Extract the (X, Y) coordinate from the center of the cell holding the provided text.  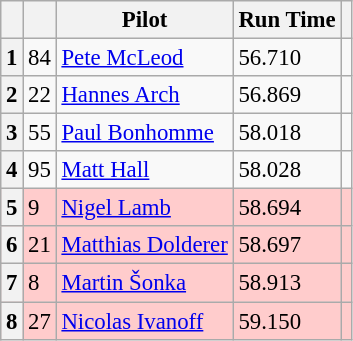
58.018 (287, 133)
Paul Bonhomme (144, 133)
21 (40, 245)
4 (12, 170)
58.697 (287, 245)
58.694 (287, 208)
7 (12, 283)
5 (12, 208)
22 (40, 95)
Matthias Dolderer (144, 245)
27 (40, 321)
56.869 (287, 95)
6 (12, 245)
55 (40, 133)
Pete McLeod (144, 58)
Nigel Lamb (144, 208)
59.150 (287, 321)
58.028 (287, 170)
95 (40, 170)
84 (40, 58)
56.710 (287, 58)
Matt Hall (144, 170)
Pilot (144, 20)
Nicolas Ivanoff (144, 321)
9 (40, 208)
3 (12, 133)
2 (12, 95)
Martin Šonka (144, 283)
Run Time (287, 20)
58.913 (287, 283)
Hannes Arch (144, 95)
1 (12, 58)
